From the cell containing the given text, extract its center point as (x, y) coordinate. 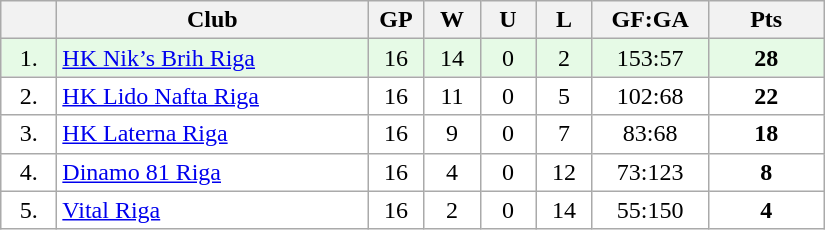
83:68 (650, 134)
GF:GA (650, 20)
GP (396, 20)
L (564, 20)
HK Nik’s Brih Riga (212, 58)
73:123 (650, 172)
4. (29, 172)
2. (29, 96)
3. (29, 134)
102:68 (650, 96)
Dinamo 81 Riga (212, 172)
Club (212, 20)
8 (766, 172)
U (508, 20)
12 (564, 172)
1. (29, 58)
5 (564, 96)
18 (766, 134)
28 (766, 58)
22 (766, 96)
W (452, 20)
HK Laterna Riga (212, 134)
153:57 (650, 58)
5. (29, 210)
Vital Riga (212, 210)
11 (452, 96)
Pts (766, 20)
55:150 (650, 210)
7 (564, 134)
9 (452, 134)
HK Lido Nafta Riga (212, 96)
